Provide the [x, y] coordinate of the cell's center where the given text is located.  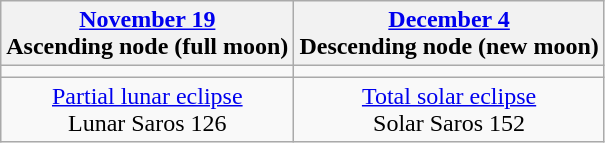
December 4Descending node (new moon) [449, 34]
Total solar eclipseSolar Saros 152 [449, 110]
Partial lunar eclipseLunar Saros 126 [148, 110]
November 19Ascending node (full moon) [148, 34]
